From the cell containing the given text, extract its center point as [x, y] coordinate. 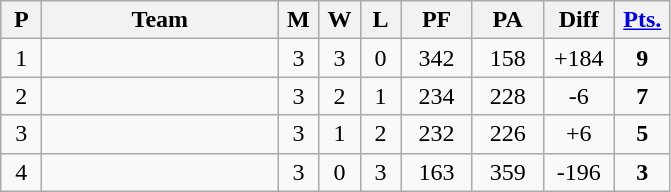
226 [508, 134]
232 [436, 134]
-196 [578, 172]
163 [436, 172]
234 [436, 96]
PA [508, 20]
L [380, 20]
P [22, 20]
9 [642, 58]
M [298, 20]
158 [508, 58]
W [340, 20]
228 [508, 96]
-6 [578, 96]
4 [22, 172]
Pts. [642, 20]
Team [160, 20]
PF [436, 20]
359 [508, 172]
5 [642, 134]
+184 [578, 58]
342 [436, 58]
Diff [578, 20]
7 [642, 96]
+6 [578, 134]
